Locate the cell with the specified text and output its (x, y) center coordinate. 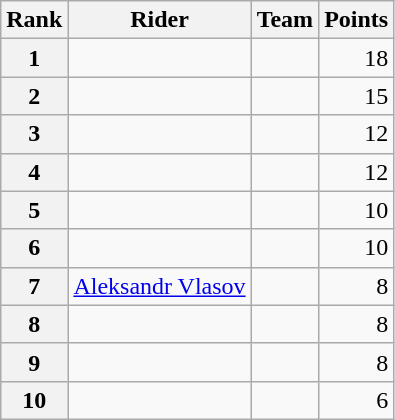
1 (34, 58)
Rank (34, 20)
Points (356, 20)
4 (34, 172)
5 (34, 210)
Team (285, 20)
Aleksandr Vlasov (160, 286)
15 (356, 96)
2 (34, 96)
18 (356, 58)
3 (34, 134)
9 (34, 362)
Rider (160, 20)
7 (34, 286)
